Return the [x, y] coordinate for the center point of the cell that contains the specified text.  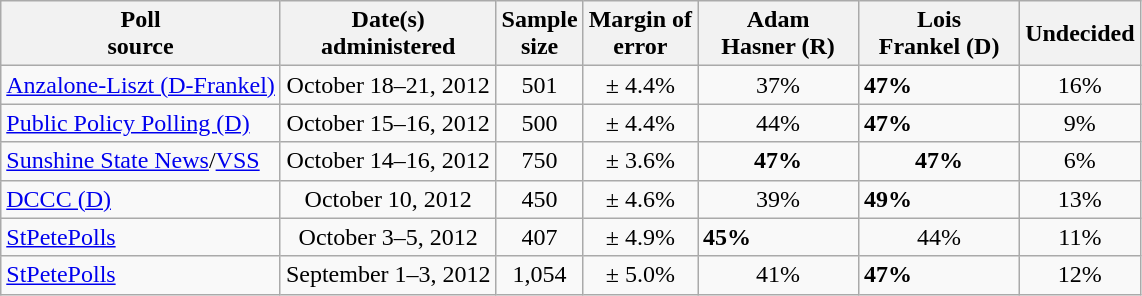
Pollsource [141, 34]
± 4.6% [640, 199]
AdamHasner (R) [778, 34]
11% [1080, 237]
41% [778, 275]
12% [1080, 275]
September 1–3, 2012 [388, 275]
450 [540, 199]
Margin oferror [640, 34]
October 18–21, 2012 [388, 85]
500 [540, 123]
37% [778, 85]
October 10, 2012 [388, 199]
407 [540, 237]
16% [1080, 85]
6% [1080, 161]
Public Policy Polling (D) [141, 123]
DCCC (D) [141, 199]
LoisFrankel (D) [940, 34]
Sunshine State News/VSS [141, 161]
Samplesize [540, 34]
Date(s)administered [388, 34]
49% [940, 199]
750 [540, 161]
± 4.9% [640, 237]
± 5.0% [640, 275]
Anzalone-Liszt (D-Frankel) [141, 85]
Undecided [1080, 34]
1,054 [540, 275]
October 14–16, 2012 [388, 161]
13% [1080, 199]
45% [778, 237]
501 [540, 85]
39% [778, 199]
October 3–5, 2012 [388, 237]
October 15–16, 2012 [388, 123]
± 3.6% [640, 161]
9% [1080, 123]
